Extract the (X, Y) coordinate from the center of the cell holding the provided text.  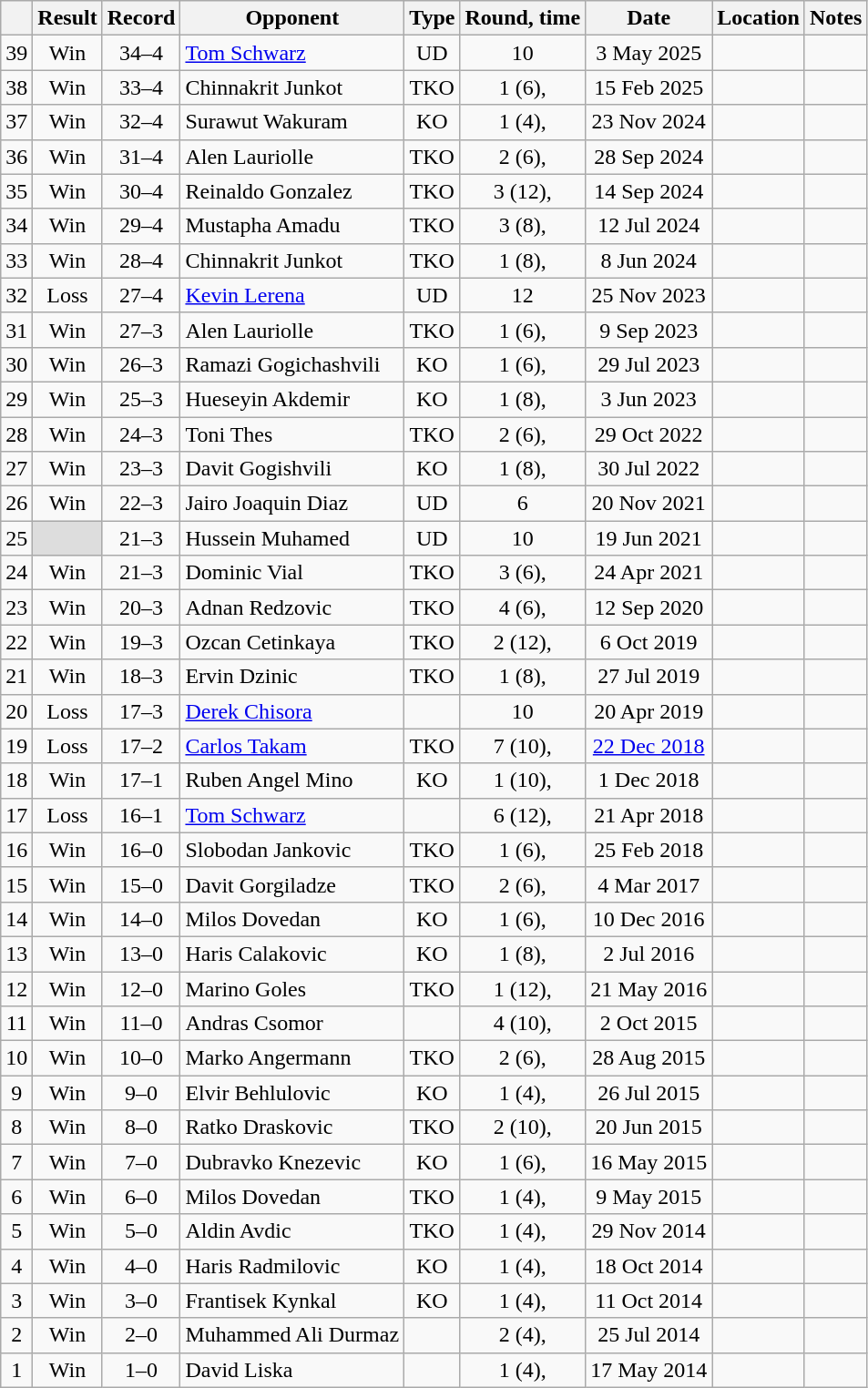
19 Jun 2021 (648, 538)
26 Jul 2015 (648, 1093)
1 (10), (523, 781)
Haris Calakovic (292, 954)
4 (16, 1266)
8–0 (141, 1128)
14 (16, 919)
David Liska (292, 1370)
Notes (835, 18)
Dubravko Knezevic (292, 1162)
5 (16, 1231)
Hueseyin Akdemir (292, 399)
31 (16, 330)
15 Feb 2025 (648, 87)
28 Sep 2024 (648, 157)
16 (16, 850)
Marino Goles (292, 988)
4–0 (141, 1266)
39 (16, 53)
29 Jul 2023 (648, 364)
3 (16, 1301)
20 (16, 711)
20 Nov 2021 (648, 504)
29–4 (141, 226)
2 Oct 2015 (648, 1024)
30 (16, 364)
27 Jul 2019 (648, 677)
36 (16, 157)
17–1 (141, 781)
2–0 (141, 1335)
Opponent (292, 18)
Type (432, 18)
19–3 (141, 642)
Adnan Redzovic (292, 607)
2 Jul 2016 (648, 954)
14–0 (141, 919)
9 (16, 1093)
Hussein Muhamed (292, 538)
1–0 (141, 1370)
35 (16, 191)
19 (16, 746)
23 Nov 2024 (648, 122)
7–0 (141, 1162)
1 Dec 2018 (648, 781)
2 (10), (523, 1128)
18 (16, 781)
Derek Chisora (292, 711)
17 May 2014 (648, 1370)
30–4 (141, 191)
24–3 (141, 434)
37 (16, 122)
5–0 (141, 1231)
15–0 (141, 884)
34–4 (141, 53)
7 (10), (523, 746)
Ramazi Gogichashvili (292, 364)
21 Apr 2018 (648, 815)
3 (12), (523, 191)
Jairo Joaquin Diaz (292, 504)
8 (16, 1128)
14 Sep 2024 (648, 191)
3 (6), (523, 573)
2 (4), (523, 1335)
Elvir Behlulovic (292, 1093)
22–3 (141, 504)
22 Dec 2018 (648, 746)
30 Jul 2022 (648, 469)
2 (12), (523, 642)
18–3 (141, 677)
Muhammed Ali Durmaz (292, 1335)
1 (12), (523, 988)
Ozcan Cetinkaya (292, 642)
2 (16, 1335)
21 May 2016 (648, 988)
29 (16, 399)
9 Sep 2023 (648, 330)
29 Oct 2022 (648, 434)
21 (16, 677)
34 (16, 226)
26 (16, 504)
29 Nov 2014 (648, 1231)
16–1 (141, 815)
Mustapha Amadu (292, 226)
Dominic Vial (292, 573)
Ervin Dzinic (292, 677)
10–0 (141, 1058)
8 Jun 2024 (648, 260)
15 (16, 884)
Ratko Draskovic (292, 1128)
20 Jun 2015 (648, 1128)
Location (759, 18)
23–3 (141, 469)
Kevin Lerena (292, 295)
11 Oct 2014 (648, 1301)
6–0 (141, 1197)
Result (67, 18)
11 (16, 1024)
Aldin Avdic (292, 1231)
27 (16, 469)
17–2 (141, 746)
24 (16, 573)
25–3 (141, 399)
27–3 (141, 330)
7 (16, 1162)
20 Apr 2019 (648, 711)
Reinaldo Gonzalez (292, 191)
20–3 (141, 607)
Ruben Angel Mino (292, 781)
1 (16, 1370)
Surawut Wakuram (292, 122)
26–3 (141, 364)
Record (141, 18)
9–0 (141, 1093)
Davit Gorgiladze (292, 884)
28–4 (141, 260)
18 Oct 2014 (648, 1266)
6 Oct 2019 (648, 642)
3 May 2025 (648, 53)
Date (648, 18)
12–0 (141, 988)
9 May 2015 (648, 1197)
4 Mar 2017 (648, 884)
Carlos Takam (292, 746)
10 Dec 2016 (648, 919)
28 (16, 434)
25 Nov 2023 (648, 295)
27–4 (141, 295)
38 (16, 87)
25 (16, 538)
12 Sep 2020 (648, 607)
32–4 (141, 122)
28 Aug 2015 (648, 1058)
3–0 (141, 1301)
22 (16, 642)
32 (16, 295)
25 Feb 2018 (648, 850)
17 (16, 815)
3 Jun 2023 (648, 399)
25 Jul 2014 (648, 1335)
Andras Csomor (292, 1024)
16 May 2015 (648, 1162)
11–0 (141, 1024)
24 Apr 2021 (648, 573)
3 (8), (523, 226)
13–0 (141, 954)
Marko Angermann (292, 1058)
6 (12), (523, 815)
Haris Radmilovic (292, 1266)
31–4 (141, 157)
Frantisek Kynkal (292, 1301)
Davit Gogishvili (292, 469)
33 (16, 260)
16–0 (141, 850)
Toni Thes (292, 434)
4 (10), (523, 1024)
Slobodan Jankovic (292, 850)
13 (16, 954)
Round, time (523, 18)
12 Jul 2024 (648, 226)
33–4 (141, 87)
17–3 (141, 711)
23 (16, 607)
4 (6), (523, 607)
